Determine the [x, y] coordinate at the center of the cell enclosing the given text.  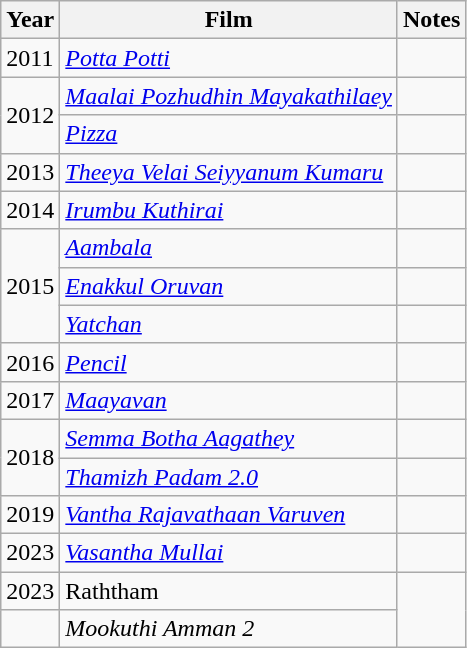
Thamizh Padam 2.0 [229, 477]
2013 [30, 172]
2017 [30, 400]
2015 [30, 286]
Mookuthi Amman 2 [229, 629]
2019 [30, 515]
2018 [30, 457]
Raththam [229, 591]
Notes [431, 20]
Pencil [229, 362]
2012 [30, 115]
Enakkul Oruvan [229, 286]
Irumbu Kuthirai [229, 210]
Aambala [229, 248]
Vantha Rajavathaan Varuven [229, 515]
Maayavan [229, 400]
Year [30, 20]
Maalai Pozhudhin Mayakathilaey [229, 96]
Yatchan [229, 324]
2014 [30, 210]
Semma Botha Aagathey [229, 438]
2011 [30, 58]
Pizza [229, 134]
Vasantha Mullai [229, 553]
2016 [30, 362]
Potta Potti [229, 58]
Film [229, 20]
Theeya Velai Seiyyanum Kumaru [229, 172]
